Return the [x, y] coordinate for the center point of the cell that contains the specified text.  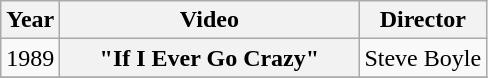
Year [30, 20]
Steve Boyle [423, 58]
Director [423, 20]
"If I Ever Go Crazy" [210, 58]
1989 [30, 58]
Video [210, 20]
